Identify which cell holds the provided text, then report its (X, Y) central coordinate. 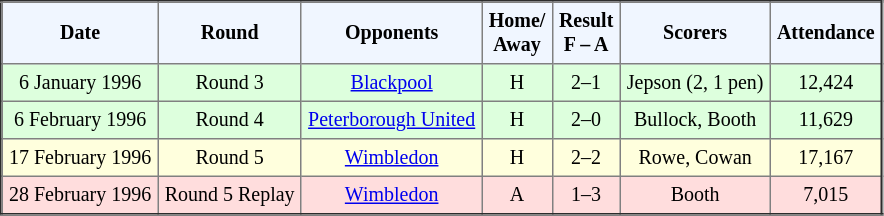
Scorers (695, 33)
Round 5 Replay (230, 195)
Attendance (826, 33)
17,167 (826, 158)
2–1 (586, 83)
17 February 1996 (80, 158)
Round 3 (230, 83)
6 February 1996 (80, 120)
Peterborough United (392, 120)
28 February 1996 (80, 195)
1–3 (586, 195)
Booth (695, 195)
Round (230, 33)
Date (80, 33)
Opponents (392, 33)
Bullock, Booth (695, 120)
11,629 (826, 120)
Home/Away (517, 33)
A (517, 195)
6 January 1996 (80, 83)
12,424 (826, 83)
Jepson (2, 1 pen) (695, 83)
ResultF – A (586, 33)
Blackpool (392, 83)
Rowe, Cowan (695, 158)
Round 5 (230, 158)
7,015 (826, 195)
Round 4 (230, 120)
2–2 (586, 158)
2–0 (586, 120)
